Capture the cell that displays the provided text and extract its [X, Y] central coordinate. 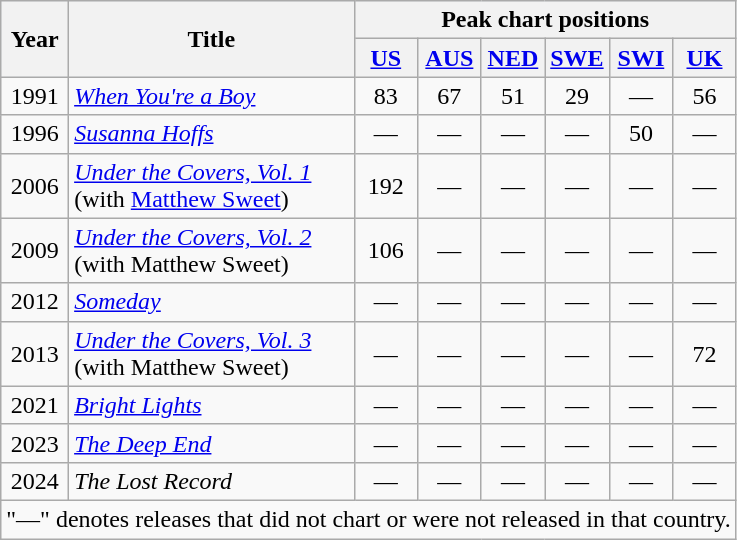
Under the Covers, Vol. 1(with Matthew Sweet) [212, 186]
UK [705, 58]
67 [450, 96]
Year [35, 39]
SWI [641, 58]
The Deep End [212, 443]
2006 [35, 186]
192 [386, 186]
1991 [35, 96]
SWE [577, 58]
Under the Covers, Vol. 3(with Matthew Sweet) [212, 354]
2009 [35, 250]
"—" denotes releases that did not chart or were not released in that country. [369, 519]
2021 [35, 405]
When You're a Boy [212, 96]
Bright Lights [212, 405]
2023 [35, 443]
106 [386, 250]
83 [386, 96]
56 [705, 96]
72 [705, 354]
50 [641, 134]
Title [212, 39]
AUS [450, 58]
1996 [35, 134]
2013 [35, 354]
Under the Covers, Vol. 2(with Matthew Sweet) [212, 250]
51 [513, 96]
The Lost Record [212, 481]
Someday [212, 302]
NED [513, 58]
2012 [35, 302]
29 [577, 96]
US [386, 58]
Susanna Hoffs [212, 134]
2024 [35, 481]
Peak chart positions [545, 20]
